Find where the given text appears and provide that cell's center as (x, y) coordinate. 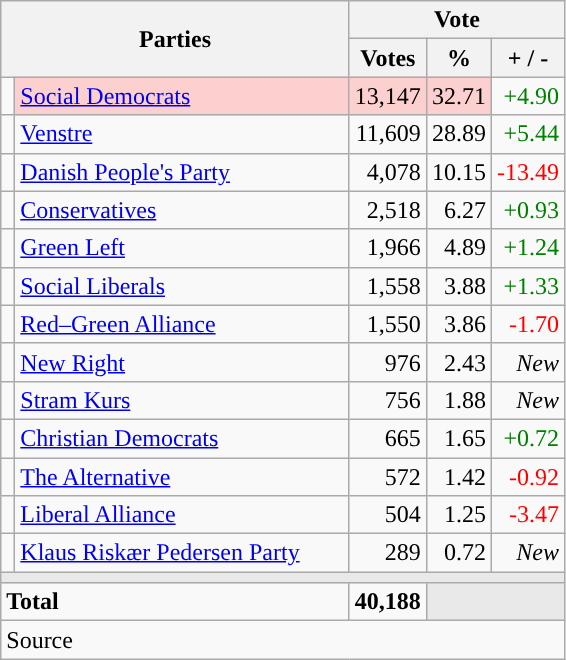
504 (388, 515)
3.88 (458, 286)
-0.92 (528, 477)
+ / - (528, 58)
Danish People's Party (182, 172)
1.65 (458, 438)
976 (388, 362)
+5.44 (528, 134)
1,966 (388, 248)
Social Liberals (182, 286)
+0.72 (528, 438)
4.89 (458, 248)
28.89 (458, 134)
-1.70 (528, 324)
3.86 (458, 324)
1.88 (458, 400)
Source (283, 640)
1,558 (388, 286)
Stram Kurs (182, 400)
40,188 (388, 602)
Christian Democrats (182, 438)
% (458, 58)
Vote (456, 20)
-3.47 (528, 515)
2.43 (458, 362)
+4.90 (528, 96)
0.72 (458, 553)
1.25 (458, 515)
Social Democrats (182, 96)
4,078 (388, 172)
Klaus Riskær Pedersen Party (182, 553)
Green Left (182, 248)
New Right (182, 362)
Liberal Alliance (182, 515)
13,147 (388, 96)
10.15 (458, 172)
2,518 (388, 210)
+0.93 (528, 210)
1,550 (388, 324)
289 (388, 553)
+1.33 (528, 286)
Total (176, 602)
1.42 (458, 477)
Parties (176, 39)
The Alternative (182, 477)
665 (388, 438)
Red–Green Alliance (182, 324)
572 (388, 477)
+1.24 (528, 248)
6.27 (458, 210)
11,609 (388, 134)
Conservatives (182, 210)
756 (388, 400)
-13.49 (528, 172)
32.71 (458, 96)
Venstre (182, 134)
Votes (388, 58)
